Return the [X, Y] coordinate for the center point of the cell that contains the specified text.  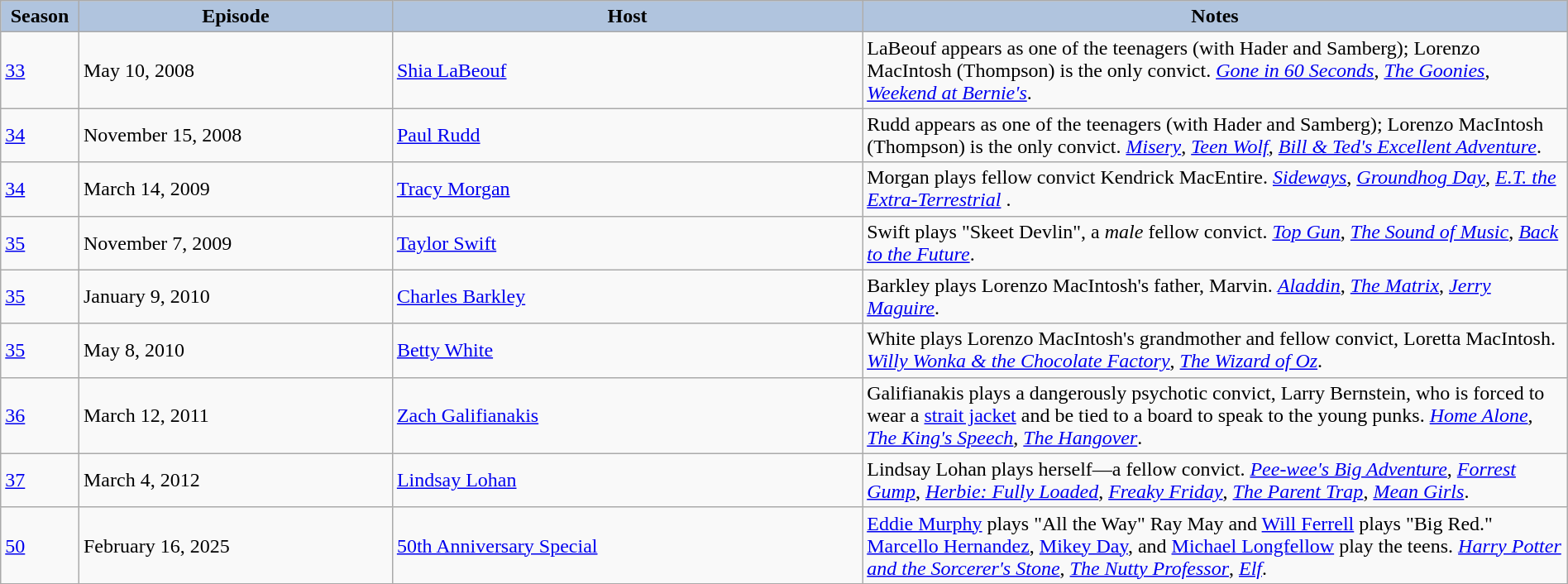
Season [40, 17]
Betty White [627, 351]
Morgan plays fellow convict Kendrick MacEntire. Sideways, Groundhog Day, E.T. the Extra-Terrestrial . [1216, 189]
50th Anniversary Special [627, 545]
January 9, 2010 [235, 296]
Swift plays "Skeet Devlin", a male fellow convict. Top Gun, The Sound of Music, Back to the Future. [1216, 243]
March 4, 2012 [235, 480]
Tracy Morgan [627, 189]
36 [40, 415]
March 14, 2009 [235, 189]
33 [40, 70]
Host [627, 17]
Barkley plays Lorenzo MacIntosh's father, Marvin. Aladdin, The Matrix, Jerry Maguire. [1216, 296]
Taylor Swift [627, 243]
White plays Lorenzo MacIntosh's grandmother and fellow convict, Loretta MacIntosh. Willy Wonka & the Chocolate Factory, The Wizard of Oz. [1216, 351]
February 16, 2025 [235, 545]
50 [40, 545]
37 [40, 480]
March 12, 2011 [235, 415]
Lindsay Lohan [627, 480]
November 15, 2008 [235, 136]
Paul Rudd [627, 136]
November 7, 2009 [235, 243]
Charles Barkley [627, 296]
Shia LaBeouf [627, 70]
May 10, 2008 [235, 70]
May 8, 2010 [235, 351]
Zach Galifianakis [627, 415]
Notes [1216, 17]
Episode [235, 17]
